Locate the cell with the specified text and output its (X, Y) center coordinate. 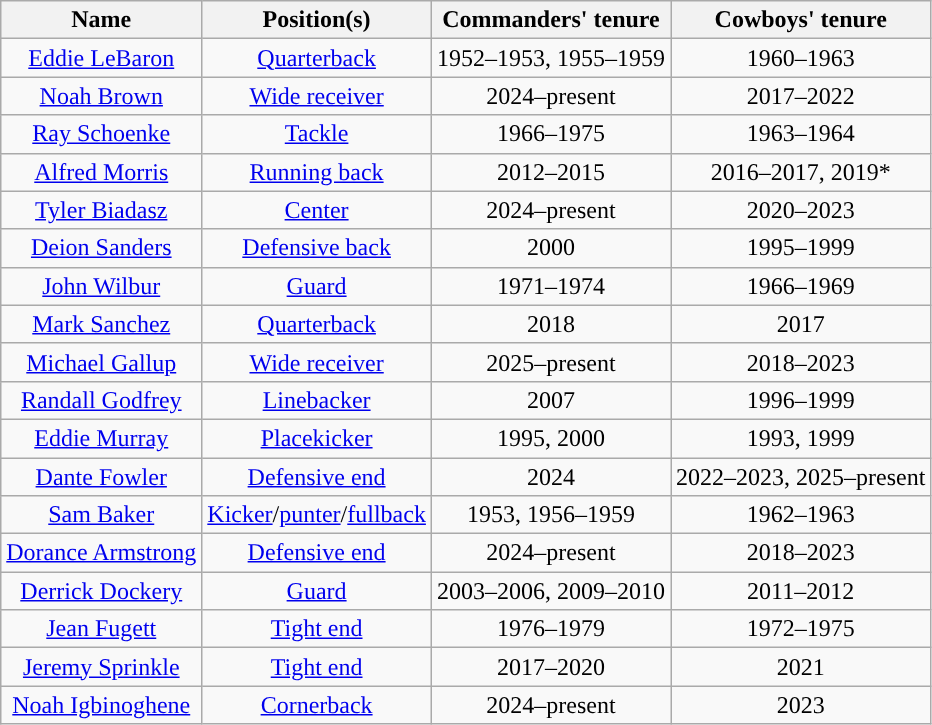
Deion Sanders (102, 248)
Running back (317, 172)
1966–1975 (550, 134)
2023 (800, 705)
2017–2020 (550, 667)
Tyler Biadasz (102, 210)
Eddie LeBaron (102, 58)
Cornerback (317, 705)
2020–2023 (800, 210)
Dorance Armstrong (102, 553)
Randall Godfrey (102, 400)
1960–1963 (800, 58)
Alfred Morris (102, 172)
2016–2017, 2019* (800, 172)
2024 (550, 477)
Dante Fowler (102, 477)
Kicker/punter/fullback (317, 515)
1976–1979 (550, 629)
Michael Gallup (102, 362)
2022–2023, 2025–present (800, 477)
2003–2006, 2009–2010 (550, 591)
2012–2015 (550, 172)
Derrick Dockery (102, 591)
1953, 1956–1959 (550, 515)
2021 (800, 667)
Noah Igbinoghene (102, 705)
2025–present (550, 362)
1972–1975 (800, 629)
1966–1969 (800, 286)
Eddie Murray (102, 438)
Jeremy Sprinkle (102, 667)
Cowboys' tenure (800, 20)
1993, 1999 (800, 438)
Ray Schoenke (102, 134)
1971–1974 (550, 286)
John Wilbur (102, 286)
2017 (800, 324)
1995, 2000 (550, 438)
Jean Fugett (102, 629)
Center (317, 210)
2011–2012 (800, 591)
Placekicker (317, 438)
Defensive back (317, 248)
1996–1999 (800, 400)
2000 (550, 248)
Commanders' tenure (550, 20)
1952–1953, 1955–1959 (550, 58)
2018 (550, 324)
1963–1964 (800, 134)
Tackle (317, 134)
Sam Baker (102, 515)
2017–2022 (800, 96)
Mark Sanchez (102, 324)
2007 (550, 400)
1962–1963 (800, 515)
Name (102, 20)
Noah Brown (102, 96)
Position(s) (317, 20)
1995–1999 (800, 248)
Linebacker (317, 400)
